For the text-containing cell, return its midpoint in (x, y) coordinate format. 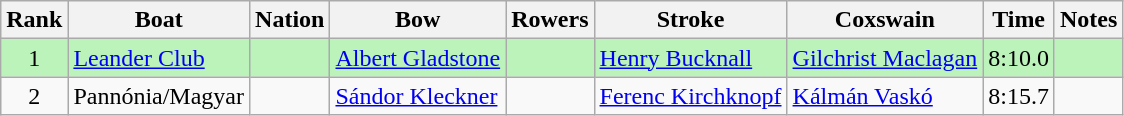
Stroke (690, 20)
8:15.7 (1019, 96)
Time (1019, 20)
Sándor Kleckner (418, 96)
Albert Gladstone (418, 58)
Pannónia/Magyar (159, 96)
Notes (1088, 20)
Rank (34, 20)
Henry Bucknall (690, 58)
2 (34, 96)
Rowers (550, 20)
8:10.0 (1019, 58)
Coxswain (885, 20)
Ferenc Kirchknopf (690, 96)
Gilchrist Maclagan (885, 58)
Bow (418, 20)
Kálmán Vaskó (885, 96)
Nation (290, 20)
1 (34, 58)
Leander Club (159, 58)
Boat (159, 20)
